Identify which cell holds the provided text, then report its (X, Y) central coordinate. 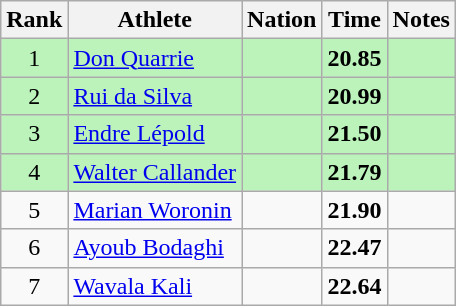
Time (354, 20)
Don Quarrie (155, 58)
2 (34, 96)
Notes (421, 20)
20.85 (354, 58)
Marian Woronin (155, 210)
Rui da Silva (155, 96)
21.50 (354, 134)
Walter Callander (155, 172)
3 (34, 134)
4 (34, 172)
21.79 (354, 172)
Ayoub Bodaghi (155, 248)
Athlete (155, 20)
7 (34, 286)
22.47 (354, 248)
21.90 (354, 210)
Endre Lépold (155, 134)
1 (34, 58)
5 (34, 210)
22.64 (354, 286)
Rank (34, 20)
20.99 (354, 96)
6 (34, 248)
Nation (282, 20)
Wavala Kali (155, 286)
